Detect which cell encompasses the target text, then output its (X, Y) center coordinate. 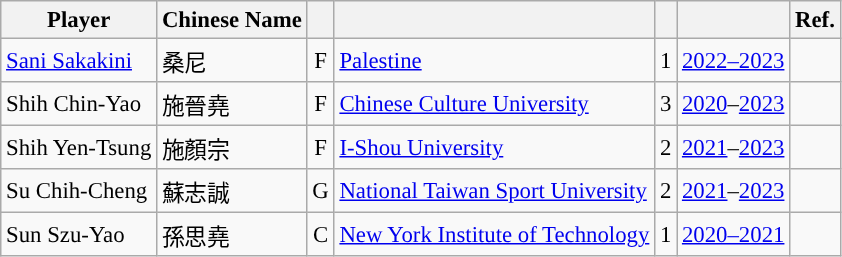
National Taiwan Sport University (494, 191)
Chinese Name (232, 20)
New York Institute of Technology (494, 235)
Sun Szu-Yao (79, 235)
3 (666, 104)
2020–2021 (734, 235)
Ref. (815, 20)
施晉堯 (232, 104)
2022–2023 (734, 61)
桑尼 (232, 61)
施顏宗 (232, 148)
I-Shou University (494, 148)
G (320, 191)
Shih Chin-Yao (79, 104)
Chinese Culture University (494, 104)
2020–2023 (734, 104)
Sani Sakakini (79, 61)
孫思堯 (232, 235)
蘇志誠 (232, 191)
C (320, 235)
Player (79, 20)
Palestine (494, 61)
Su Chih-Cheng (79, 191)
Shih Yen-Tsung (79, 148)
